Identify which cell holds the provided text, then report its (X, Y) central coordinate. 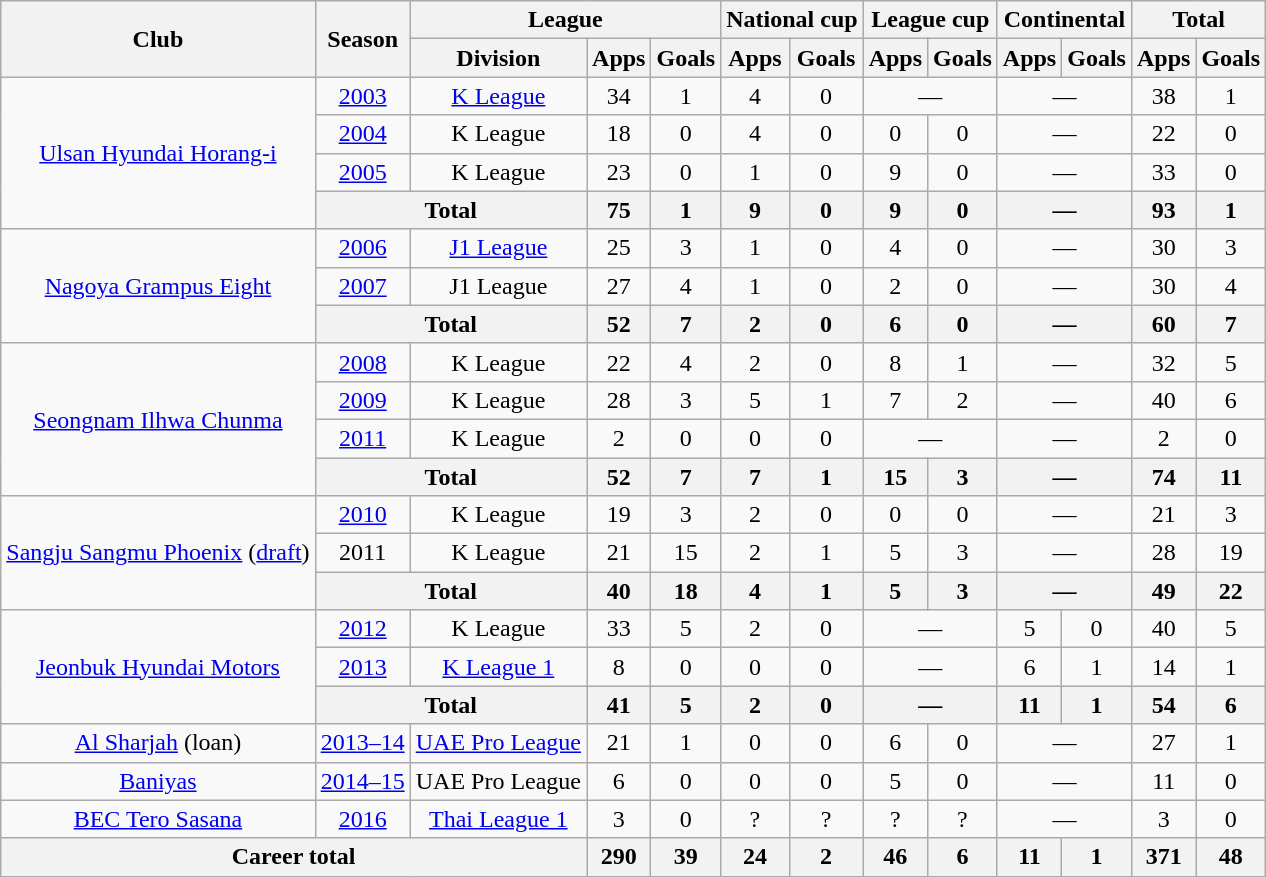
Career total (294, 857)
Seongnam Ilhwa Chunma (158, 419)
23 (619, 172)
2003 (362, 96)
75 (619, 210)
2013–14 (362, 743)
74 (1163, 477)
54 (1163, 705)
Baniyas (158, 781)
49 (1163, 591)
2010 (362, 515)
Continental (1064, 20)
2007 (362, 286)
39 (686, 857)
Ulsan Hyundai Horang-i (158, 153)
290 (619, 857)
2009 (362, 400)
41 (619, 705)
14 (1163, 667)
Jeonbuk Hyundai Motors (158, 667)
Club (158, 39)
League (566, 20)
46 (895, 857)
60 (1163, 324)
Thai League 1 (498, 819)
24 (755, 857)
48 (1231, 857)
Season (362, 39)
2005 (362, 172)
2006 (362, 248)
34 (619, 96)
32 (1163, 362)
2016 (362, 819)
38 (1163, 96)
2014–15 (362, 781)
2013 (362, 667)
371 (1163, 857)
National cup (792, 20)
2012 (362, 629)
93 (1163, 210)
Division (498, 58)
Sangju Sangmu Phoenix (draft) (158, 553)
2008 (362, 362)
Al Sharjah (loan) (158, 743)
League cup (930, 20)
Nagoya Grampus Eight (158, 286)
K League 1 (498, 667)
25 (619, 248)
BEC Tero Sasana (158, 819)
2004 (362, 134)
